Find where the given text appears and provide that cell's center as [X, Y] coordinate. 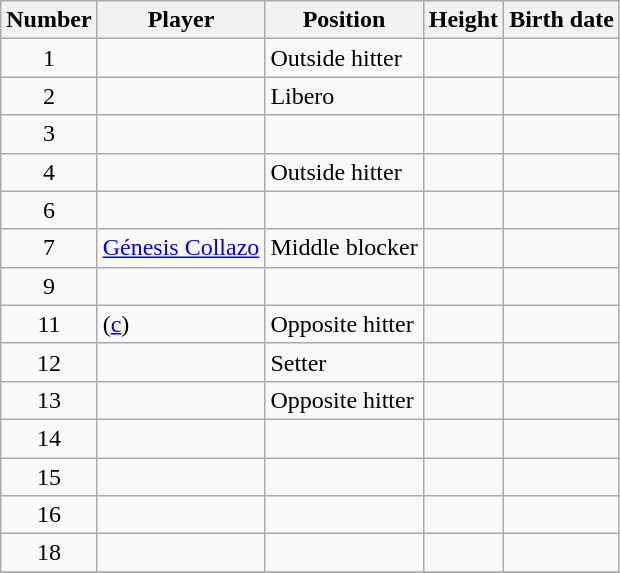
13 [49, 400]
Height [463, 20]
Number [49, 20]
Middle blocker [344, 248]
Position [344, 20]
Player [181, 20]
11 [49, 324]
1 [49, 58]
14 [49, 438]
Génesis Collazo [181, 248]
(c) [181, 324]
Setter [344, 362]
3 [49, 134]
9 [49, 286]
4 [49, 172]
2 [49, 96]
12 [49, 362]
15 [49, 477]
6 [49, 210]
18 [49, 553]
16 [49, 515]
Birth date [562, 20]
Libero [344, 96]
7 [49, 248]
